From the cell containing the given text, extract its center point as [x, y] coordinate. 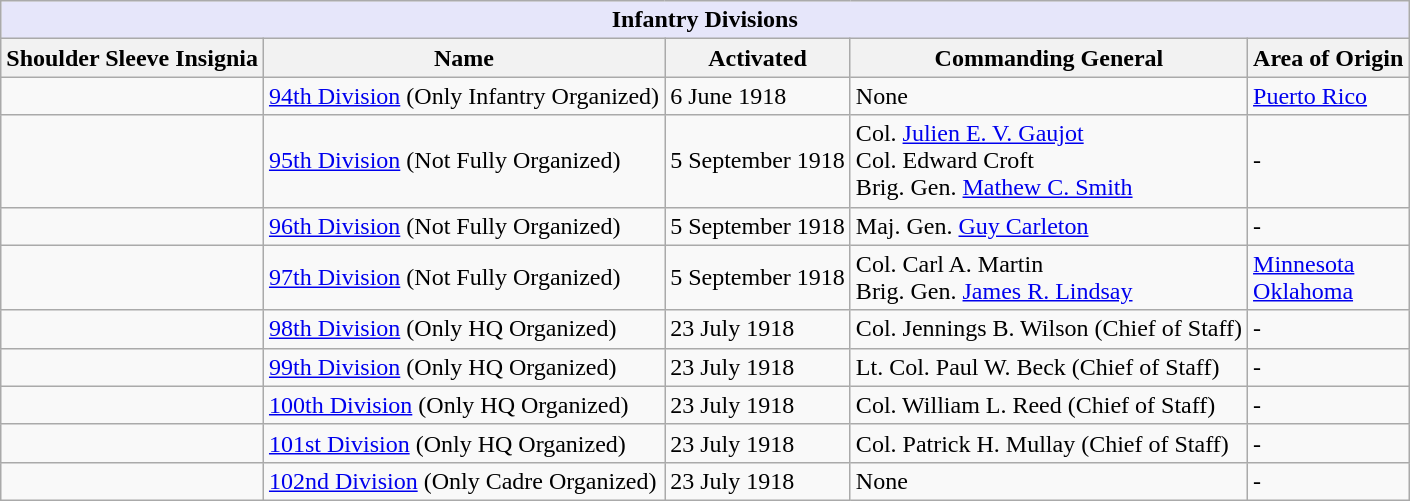
100th Division (Only HQ Organized) [464, 405]
Area of Origin [1328, 58]
Shoulder Sleeve Insignia [132, 58]
Commanding General [1048, 58]
Name [464, 58]
Col. Carl A. MartinBrig. Gen. James R. Lindsay [1048, 278]
Lt. Col. Paul W. Beck (Chief of Staff) [1048, 367]
98th Division (Only HQ Organized) [464, 329]
96th Division (Not Fully Organized) [464, 226]
Col. Patrick H. Mullay (Chief of Staff) [1048, 443]
Puerto Rico [1328, 96]
Col. William L. Reed (Chief of Staff) [1048, 405]
102nd Division (Only Cadre Organized) [464, 481]
95th Division (Not Fully Organized) [464, 161]
99th Division (Only HQ Organized) [464, 367]
Infantry Divisions [705, 20]
97th Division (Not Fully Organized) [464, 278]
Col. Jennings B. Wilson (Chief of Staff) [1048, 329]
6 June 1918 [758, 96]
101st Division (Only HQ Organized) [464, 443]
Col. Julien E. V. GaujotCol. Edward CroftBrig. Gen. Mathew C. Smith [1048, 161]
MinnesotaOklahoma [1328, 278]
Maj. Gen. Guy Carleton [1048, 226]
Activated [758, 58]
94th Division (Only Infantry Organized) [464, 96]
